For the text-containing cell, return its midpoint in (X, Y) coordinate format. 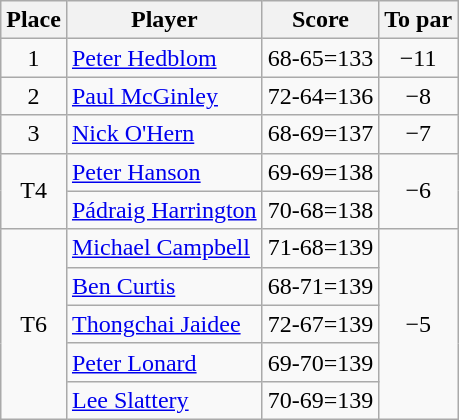
Michael Campbell (164, 248)
69-70=139 (320, 362)
Score (320, 20)
To par (418, 20)
Peter Hedblom (164, 58)
1 (34, 58)
68-71=139 (320, 286)
Lee Slattery (164, 400)
−11 (418, 58)
−8 (418, 96)
Player (164, 20)
T4 (34, 191)
68-65=133 (320, 58)
Ben Curtis (164, 286)
69-69=138 (320, 172)
Place (34, 20)
Peter Lonard (164, 362)
70-68=138 (320, 210)
−7 (418, 134)
Thongchai Jaidee (164, 324)
T6 (34, 324)
72-64=136 (320, 96)
3 (34, 134)
Paul McGinley (164, 96)
2 (34, 96)
71-68=139 (320, 248)
Nick O'Hern (164, 134)
Peter Hanson (164, 172)
68-69=137 (320, 134)
72-67=139 (320, 324)
−5 (418, 324)
70-69=139 (320, 400)
−6 (418, 191)
Pádraig Harrington (164, 210)
